Identify which cell holds the provided text, then report its [x, y] central coordinate. 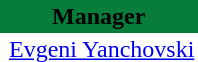
Manager [98, 16]
